Determine the (X, Y) coordinate at the center of the cell enclosing the given text.  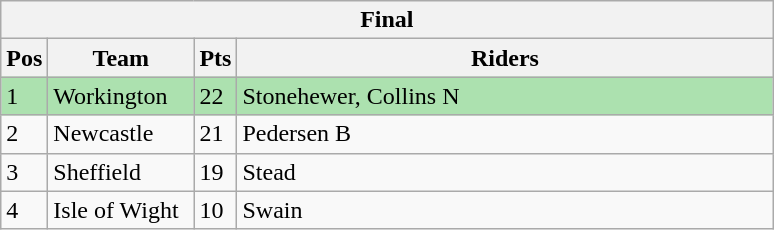
Team (121, 58)
Workington (121, 96)
Pedersen B (505, 134)
1 (24, 96)
Isle of Wight (121, 210)
19 (216, 172)
Pos (24, 58)
10 (216, 210)
Pts (216, 58)
4 (24, 210)
Final (387, 20)
Swain (505, 210)
2 (24, 134)
22 (216, 96)
Riders (505, 58)
Newcastle (121, 134)
21 (216, 134)
Sheffield (121, 172)
Stonehewer, Collins N (505, 96)
Stead (505, 172)
3 (24, 172)
